For the text-containing cell, return its midpoint in [x, y] coordinate format. 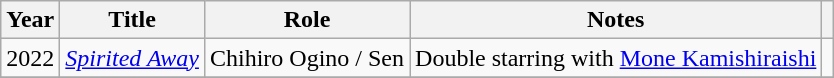
Double starring with Mone Kamishiraishi [616, 58]
Chihiro Ogino / Sen [306, 58]
Title [132, 20]
Spirited Away [132, 58]
Notes [616, 20]
Role [306, 20]
2022 [30, 58]
Year [30, 20]
